Locate the cell with the specified text and output its [x, y] center coordinate. 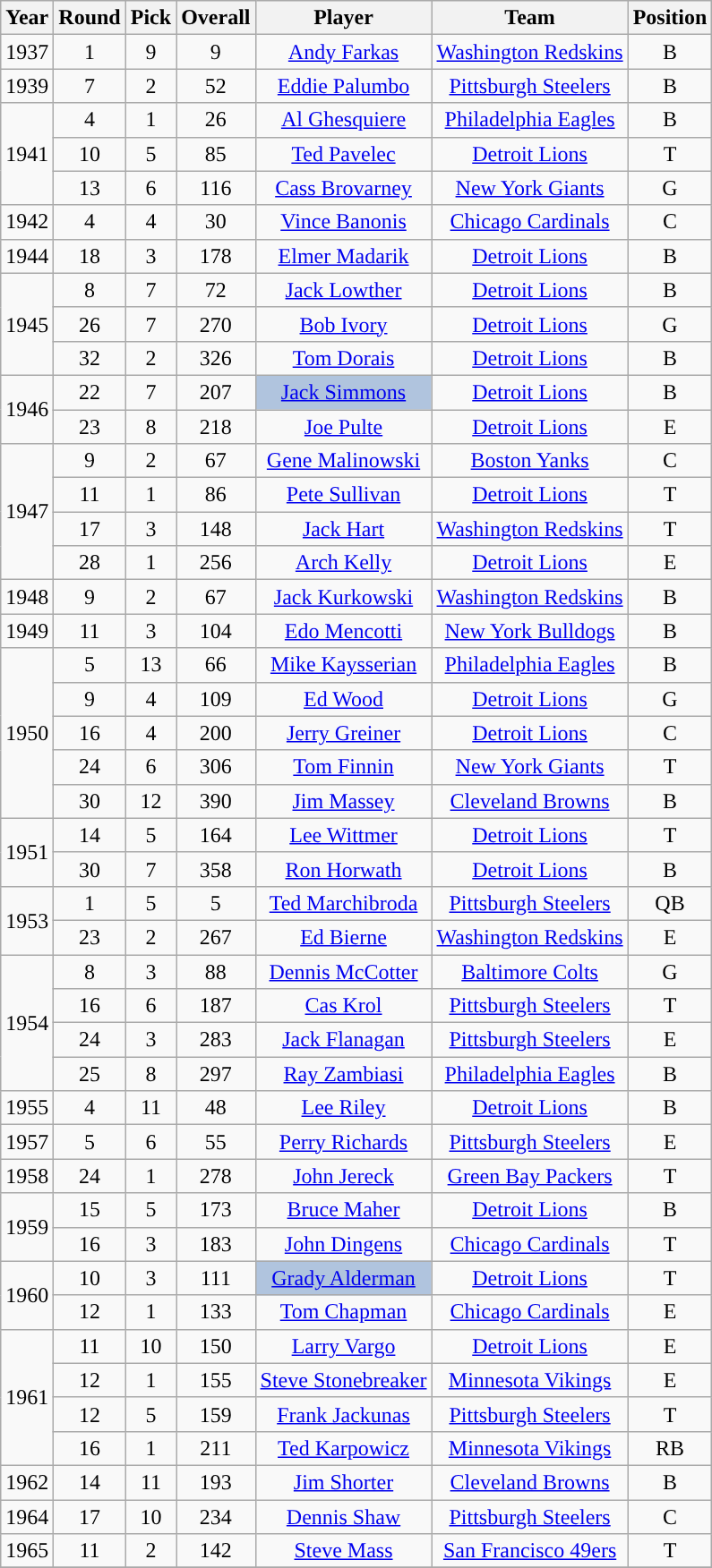
New York Bulldogs [530, 631]
109 [216, 699]
22 [90, 392]
Green Bay Packers [530, 1176]
San Francisco 49ers [530, 1551]
Edo Mencotti [344, 631]
Tom Finnin [344, 767]
1955 [27, 1108]
267 [216, 937]
Boston Yanks [530, 461]
Ray Zambiasi [344, 1074]
1937 [27, 52]
207 [216, 392]
Ted Pavelec [344, 154]
John Dingens [344, 1244]
Ted Karpowicz [344, 1448]
Cass Brovarney [344, 188]
Dennis McCotter [344, 971]
Year [27, 18]
52 [216, 86]
Steve Mass [344, 1551]
Vince Banonis [344, 222]
306 [216, 767]
Jack Simmons [344, 392]
1946 [27, 409]
66 [216, 665]
326 [216, 358]
1957 [27, 1142]
Bob Ivory [344, 324]
Mike Kaysserian [344, 665]
111 [216, 1278]
278 [216, 1176]
72 [216, 290]
1953 [27, 920]
133 [216, 1312]
Jack Kurkowski [344, 597]
55 [216, 1142]
RB [670, 1448]
Cas Krol [344, 1006]
Jack Hart [344, 529]
1960 [27, 1295]
1951 [27, 852]
Ed Wood [344, 699]
164 [216, 835]
187 [216, 1006]
32 [90, 358]
1962 [27, 1482]
256 [216, 563]
Gene Malinowski [344, 461]
Team [530, 18]
John Jereck [344, 1176]
Jerry Greiner [344, 733]
25 [90, 1074]
Tom Dorais [344, 358]
Pete Sullivan [344, 495]
48 [216, 1108]
Position [670, 18]
218 [216, 427]
Frank Jackunas [344, 1414]
193 [216, 1482]
183 [216, 1244]
1961 [27, 1397]
Player [344, 18]
150 [216, 1346]
155 [216, 1380]
211 [216, 1448]
1942 [27, 222]
200 [216, 733]
Dennis Shaw [344, 1517]
Jack Lowther [344, 290]
148 [216, 529]
1947 [27, 512]
Eddie Palumbo [344, 86]
1949 [27, 631]
283 [216, 1040]
1939 [27, 86]
Larry Vargo [344, 1346]
234 [216, 1517]
116 [216, 188]
1950 [27, 733]
Ted Marchibroda [344, 903]
1945 [27, 324]
85 [216, 154]
1944 [27, 256]
Elmer Madarik [344, 256]
1954 [27, 1022]
178 [216, 256]
Tom Chapman [344, 1312]
Lee Riley [344, 1108]
Grady Alderman [344, 1278]
Baltimore Colts [530, 971]
142 [216, 1551]
270 [216, 324]
Joe Pulte [344, 427]
Andy Farkas [344, 52]
104 [216, 631]
18 [90, 256]
1959 [27, 1227]
358 [216, 869]
28 [90, 563]
Overall [216, 18]
1948 [27, 597]
Lee Wittmer [344, 835]
1958 [27, 1176]
Jim Massey [344, 801]
390 [216, 801]
159 [216, 1414]
Al Ghesquiere [344, 120]
Ed Bierne [344, 937]
Pick [150, 18]
Jack Flanagan [344, 1040]
Perry Richards [344, 1142]
Steve Stonebreaker [344, 1380]
86 [216, 495]
QB [670, 903]
1964 [27, 1517]
Bruce Maher [344, 1210]
297 [216, 1074]
88 [216, 971]
Round [90, 18]
1965 [27, 1551]
1941 [27, 154]
15 [90, 1210]
Arch Kelly [344, 563]
Jim Shorter [344, 1482]
173 [216, 1210]
Ron Horwath [344, 869]
